Pinpoint the cell where the given text exists, returning its (x, y) midpoint coordinate. 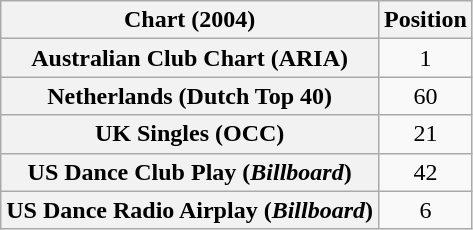
1 (426, 58)
Position (426, 20)
21 (426, 134)
US Dance Club Play (Billboard) (190, 172)
UK Singles (OCC) (190, 134)
Australian Club Chart (ARIA) (190, 58)
US Dance Radio Airplay (Billboard) (190, 210)
Netherlands (Dutch Top 40) (190, 96)
60 (426, 96)
Chart (2004) (190, 20)
6 (426, 210)
42 (426, 172)
